Capture the cell that displays the provided text and extract its (x, y) central coordinate. 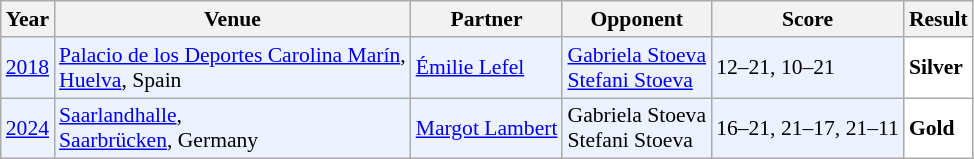
Year (28, 19)
Venue (232, 19)
Silver (938, 68)
Opponent (636, 19)
16–21, 21–17, 21–11 (808, 128)
Saarlandhalle,Saarbrücken, Germany (232, 128)
Margot Lambert (487, 128)
Partner (487, 19)
Émilie Lefel (487, 68)
Gold (938, 128)
12–21, 10–21 (808, 68)
Result (938, 19)
2018 (28, 68)
Score (808, 19)
Palacio de los Deportes Carolina Marín,Huelva, Spain (232, 68)
2024 (28, 128)
